Output the [X, Y] coordinate of the center of the cell containing the given text.  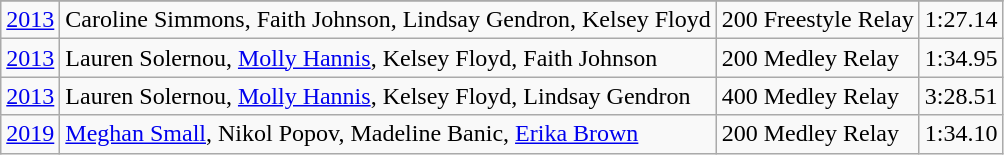
3:28.51 [961, 96]
200 Freestyle Relay [818, 20]
Caroline Simmons, Faith Johnson, Lindsay Gendron, Kelsey Floyd [388, 20]
Meghan Small, Nikol Popov, Madeline Banic, Erika Brown [388, 134]
1:34.10 [961, 134]
2019 [30, 134]
Lauren Solernou, Molly Hannis, Kelsey Floyd, Lindsay Gendron [388, 96]
400 Medley Relay [818, 96]
1:27.14 [961, 20]
1:34.95 [961, 58]
Lauren Solernou, Molly Hannis, Kelsey Floyd, Faith Johnson [388, 58]
